Output the (x, y) coordinate of the center of the cell containing the given text.  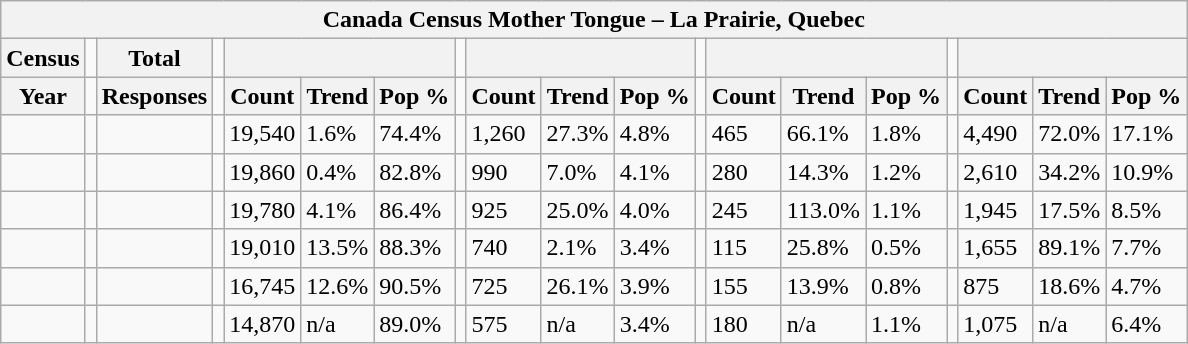
13.9% (823, 286)
1,260 (504, 134)
19,780 (262, 210)
1.2% (906, 172)
2,610 (996, 172)
4,490 (996, 134)
1.8% (906, 134)
4.8% (654, 134)
725 (504, 286)
575 (504, 324)
82.8% (414, 172)
17.1% (1146, 134)
4.7% (1146, 286)
90.5% (414, 286)
3.9% (654, 286)
1.6% (338, 134)
245 (744, 210)
88.3% (414, 248)
19,010 (262, 248)
25.8% (823, 248)
14.3% (823, 172)
Year (43, 96)
18.6% (1070, 286)
19,860 (262, 172)
0.8% (906, 286)
34.2% (1070, 172)
6.4% (1146, 324)
8.5% (1146, 210)
86.4% (414, 210)
17.5% (1070, 210)
925 (504, 210)
2.1% (578, 248)
990 (504, 172)
14,870 (262, 324)
16,745 (262, 286)
89.1% (1070, 248)
1,945 (996, 210)
740 (504, 248)
0.4% (338, 172)
Responses (154, 96)
280 (744, 172)
66.1% (823, 134)
0.5% (906, 248)
72.0% (1070, 134)
74.4% (414, 134)
155 (744, 286)
7.7% (1146, 248)
4.0% (654, 210)
27.3% (578, 134)
25.0% (578, 210)
1,075 (996, 324)
10.9% (1146, 172)
1,655 (996, 248)
Canada Census Mother Tongue – La Prairie, Quebec (594, 20)
7.0% (578, 172)
Total (154, 58)
465 (744, 134)
19,540 (262, 134)
89.0% (414, 324)
Census (43, 58)
26.1% (578, 286)
875 (996, 286)
180 (744, 324)
115 (744, 248)
12.6% (338, 286)
13.5% (338, 248)
113.0% (823, 210)
